Return the [x, y] coordinate for the center point of the cell that contains the specified text.  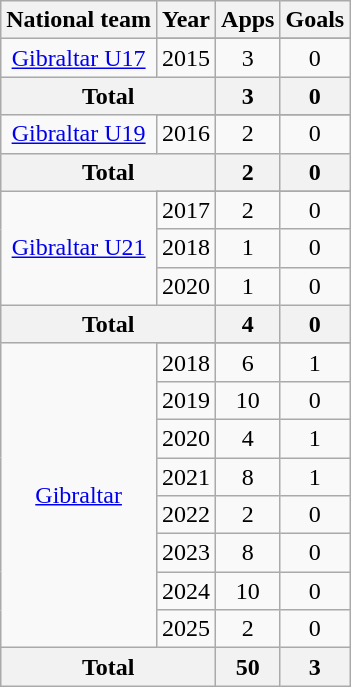
Gibraltar [79, 495]
Gibraltar U19 [79, 134]
2015 [186, 58]
2021 [186, 477]
2022 [186, 515]
2025 [186, 629]
2023 [186, 553]
Gibraltar U21 [79, 248]
2019 [186, 400]
2017 [186, 210]
6 [248, 362]
Goals [315, 20]
Apps [248, 20]
National team [79, 20]
2024 [186, 591]
2016 [186, 134]
Year [186, 20]
Gibraltar U17 [79, 58]
50 [248, 667]
